Scan for the cell matching the given text and deliver its [X, Y] coordinate at center. 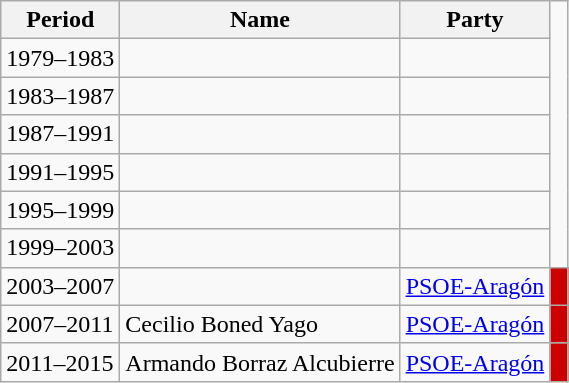
1991–1995 [60, 172]
2003–2007 [60, 286]
Period [60, 20]
1987–1991 [60, 134]
2011–2015 [60, 362]
1995–1999 [60, 210]
Name [260, 20]
2007–2011 [60, 324]
Cecilio Boned Yago [260, 324]
1983–1987 [60, 96]
1999–2003 [60, 248]
Armando Borraz Alcubierre [260, 362]
Party [475, 20]
1979–1983 [60, 58]
